Locate the cell with the specified text and output its [X, Y] center coordinate. 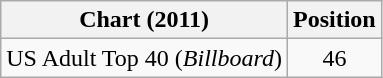
46 [335, 58]
Chart (2011) [144, 20]
US Adult Top 40 (Billboard) [144, 58]
Position [335, 20]
